Capture the cell that displays the provided text and extract its (x, y) central coordinate. 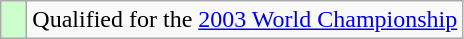
Qualified for the 2003 World Championship (245, 20)
